Identify which cell holds the provided text, then report its [X, Y] central coordinate. 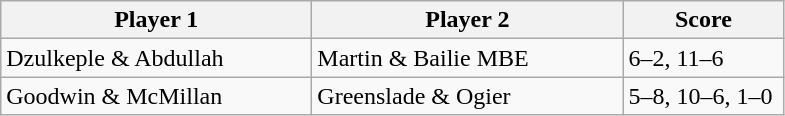
Player 1 [156, 20]
5–8, 10–6, 1–0 [704, 96]
Player 2 [468, 20]
6–2, 11–6 [704, 58]
Score [704, 20]
Dzulkeple & Abdullah [156, 58]
Martin & Bailie MBE [468, 58]
Greenslade & Ogier [468, 96]
Goodwin & McMillan [156, 96]
